Provide the [X, Y] coordinate of the cell's center where the given text is located.  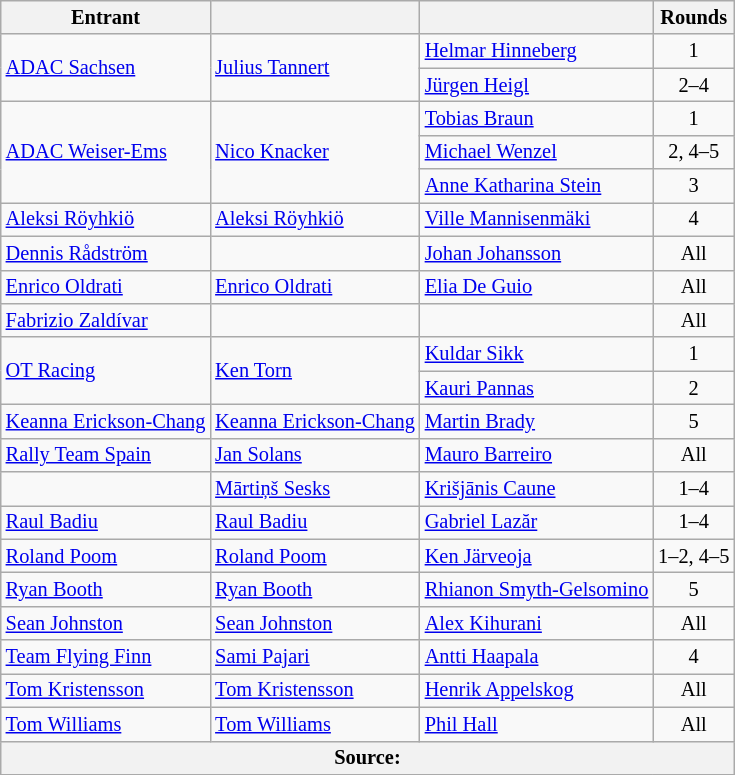
Julius Tannert [315, 68]
Johan Johansson [536, 253]
2, 4–5 [694, 152]
OT Racing [106, 370]
Rally Team Spain [106, 455]
Dennis Rådström [106, 253]
Michael Wenzel [536, 152]
Rounds [694, 17]
Mauro Barreiro [536, 455]
Martin Brady [536, 421]
Henrik Appelskog [536, 690]
Team Flying Finn [106, 657]
Phil Hall [536, 724]
1–2, 4–5 [694, 556]
Anne Katharina Stein [536, 186]
Kuldar Sikk [536, 354]
2–4 [694, 85]
Antti Haapala [536, 657]
Source: [368, 758]
Elia De Guio [536, 287]
Nico Knacker [315, 152]
Ken Järveoja [536, 556]
3 [694, 186]
Helmar Hinneberg [536, 51]
Ken Torn [315, 370]
Mārtiņš Sesks [315, 489]
Ville Mannisenmäki [536, 219]
Krišjānis Caune [536, 489]
Tobias Braun [536, 118]
Gabriel Lazăr [536, 522]
Jan Solans [315, 455]
Sami Pajari [315, 657]
ADAC Sachsen [106, 68]
Kauri Pannas [536, 388]
Jürgen Heigl [536, 85]
Alex Kihurani [536, 623]
Fabrizio Zaldívar [106, 320]
2 [694, 388]
Rhianon Smyth-Gelsomino [536, 589]
ADAC Weiser-Ems [106, 152]
Entrant [106, 17]
